Return the [X, Y] coordinate for the center point of the cell that contains the specified text.  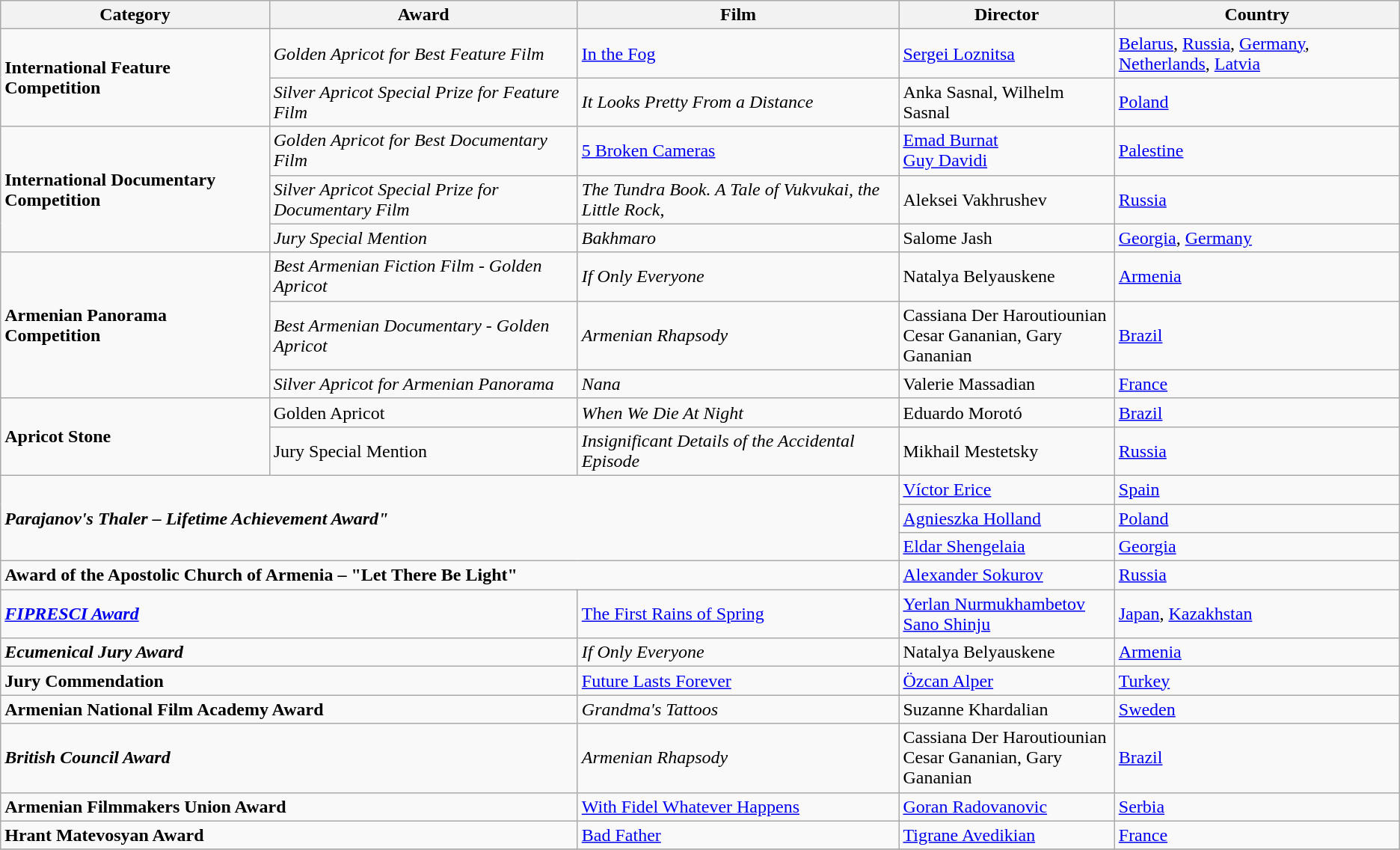
Nana [738, 384]
Alexander Sokurov [1007, 575]
Armenian National Film Academy Award [289, 709]
Eduardo Morotó [1007, 412]
Film [738, 15]
Jury Commendation [289, 681]
Director [1007, 15]
Emad BurnatGuy Davidi [1007, 151]
Golden Apricot for Best Documentary Film [423, 151]
The First Rains of Spring [738, 614]
Eldar Shengelaia [1007, 547]
International Feature Competition [135, 78]
Bad Father [738, 835]
It Looks Pretty From a Distance [738, 102]
Özcan Alper [1007, 681]
Sergei Loznitsa [1007, 54]
Sweden [1256, 709]
Goran Radovanovic [1007, 807]
Víctor Erice [1007, 489]
Hrant Matevosyan Award [289, 835]
Golden Apricot for Best Feature Film [423, 54]
Silver Apricot for Armenian Panorama [423, 384]
Suzanne Khardalian [1007, 709]
Grandma's Tattoos [738, 709]
Armenian Filmmakers Union Award [289, 807]
Silver Apricot Special Prize for Documentary Film [423, 199]
Best Armenian Documentary - Golden Apricot [423, 335]
Category [135, 15]
Apricot Stone [135, 437]
Agnieszka Holland [1007, 519]
In the Fog [738, 54]
Parajanov's Thaler – Lifetime Achievement Award" [450, 518]
When We Die At Night [738, 412]
With Fidel Whatever Happens [738, 807]
Insignificant Details of the Accidental Episode [738, 450]
Turkey [1256, 681]
Golden Apricot [423, 412]
International Documentary Competition [135, 189]
Award [423, 15]
Silver Apricot Special Prize for Feature Film [423, 102]
Future Lasts Forever [738, 681]
Salome Jash [1007, 238]
Serbia [1256, 807]
The Tundra Book. A Tale of Vukvukai, the Little Rock, [738, 199]
Valerie Massadian [1007, 384]
Tigrane Avedikian [1007, 835]
5 Broken Cameras [738, 151]
Spain [1256, 489]
Palestine [1256, 151]
Belarus, Russia, Germany, Netherlands, Latvia [1256, 54]
Japan, Kazakhstan [1256, 614]
Anka Sasnal, Wilhelm Sasnal [1007, 102]
Award of the Apostolic Church of Armenia – "Let There Be Light" [450, 575]
Country [1256, 15]
Best Armenian Fiction Film - Golden Apricot [423, 277]
Armenian Panorama Competition [135, 325]
Ecumenical Jury Award [289, 652]
Aleksei Vakhrushev [1007, 199]
FIPRESCI Award [289, 614]
British Council Award [289, 758]
Bakhmaro [738, 238]
Mikhail Mestetsky [1007, 450]
Georgia [1256, 547]
Georgia, Germany [1256, 238]
Yerlan NurmukhambetovSano Shinju [1007, 614]
